Scan for the cell matching the given text and deliver its (x, y) coordinate at center. 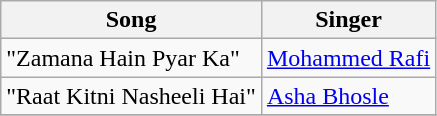
Mohammed Rafi (348, 58)
"Zamana Hain Pyar Ka" (132, 58)
Singer (348, 20)
Asha Bhosle (348, 96)
Song (132, 20)
"Raat Kitni Nasheeli Hai" (132, 96)
